Pinpoint the cell where the given text exists, returning its (X, Y) midpoint coordinate. 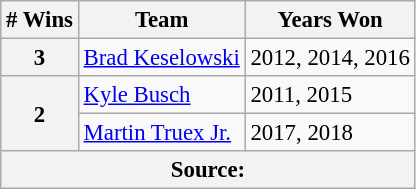
3 (40, 58)
2011, 2015 (330, 95)
Team (162, 20)
Kyle Busch (162, 95)
Years Won (330, 20)
Martin Truex Jr. (162, 133)
# Wins (40, 20)
Brad Keselowski (162, 58)
2 (40, 114)
2017, 2018 (330, 133)
2012, 2014, 2016 (330, 58)
Source: (208, 170)
